Extract the (x, y) coordinate from the center of the cell holding the provided text.  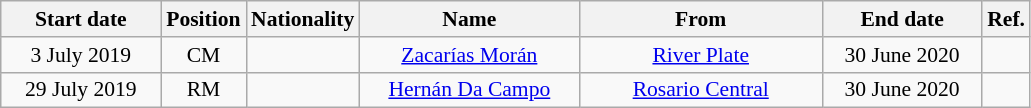
From (700, 19)
Hernán Da Campo (469, 90)
Zacarías Morán (469, 55)
River Plate (700, 55)
3 July 2019 (81, 55)
29 July 2019 (81, 90)
Nationality (302, 19)
End date (902, 19)
Start date (81, 19)
RM (204, 90)
Name (469, 19)
CM (204, 55)
Rosario Central (700, 90)
Position (204, 19)
Ref. (1006, 19)
